Capture the cell that displays the provided text and extract its (x, y) central coordinate. 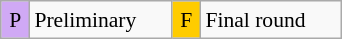
Preliminary (100, 20)
P (15, 20)
Final round (270, 20)
F (186, 20)
